Output the [X, Y] coordinate of the center of the cell containing the given text.  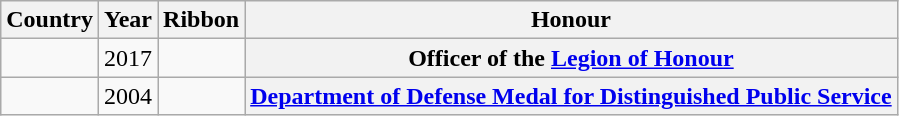
2004 [128, 96]
2017 [128, 58]
Ribbon [202, 20]
Year [128, 20]
Honour [572, 20]
Country [50, 20]
Department of Defense Medal for Distinguished Public Service [572, 96]
Officer of the Legion of Honour [572, 58]
